Return [X, Y] of the center of cell containing provided text 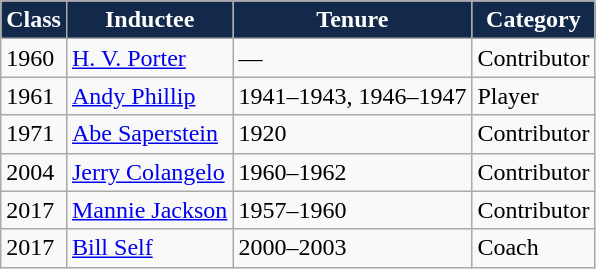
Bill Self [149, 248]
1960–1962 [352, 172]
Class [34, 20]
1971 [34, 134]
2004 [34, 172]
Jerry Colangelo [149, 172]
Andy Phillip [149, 96]
1957–1960 [352, 210]
Mannie Jackson [149, 210]
1961 [34, 96]
Inductee [149, 20]
— [352, 58]
Coach [534, 248]
1920 [352, 134]
2000–2003 [352, 248]
1960 [34, 58]
1941–1943, 1946–1947 [352, 96]
Abe Saperstein [149, 134]
H. V. Porter [149, 58]
Tenure [352, 20]
Player [534, 96]
Category [534, 20]
